From the cell containing the given text, extract its center point as (X, Y) coordinate. 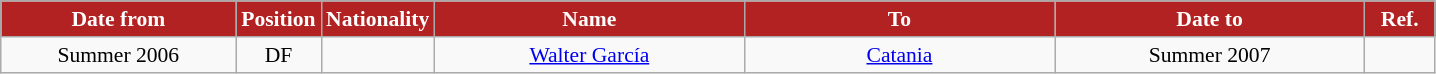
Date from (118, 19)
Summer 2006 (118, 55)
Ref. (1400, 19)
Summer 2007 (1210, 55)
DF (278, 55)
Nationality (378, 19)
Position (278, 19)
Catania (899, 55)
Walter García (589, 55)
To (899, 19)
Date to (1210, 19)
Name (589, 19)
